Find where the given text appears and provide that cell's center as (x, y) coordinate. 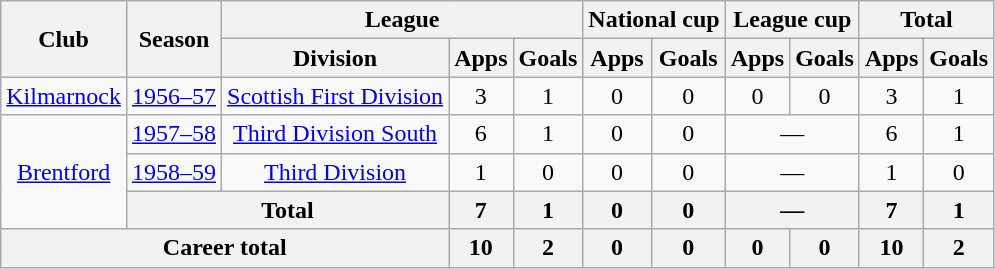
1957–58 (174, 134)
Third Division (336, 172)
Kilmarnock (64, 96)
Scottish First Division (336, 96)
Third Division South (336, 134)
Brentford (64, 172)
Club (64, 39)
1956–57 (174, 96)
1958–59 (174, 172)
League cup (792, 20)
National cup (654, 20)
League (402, 20)
Career total (225, 248)
Division (336, 58)
Season (174, 39)
